Determine the [X, Y] coordinate at the center of the cell enclosing the given text.  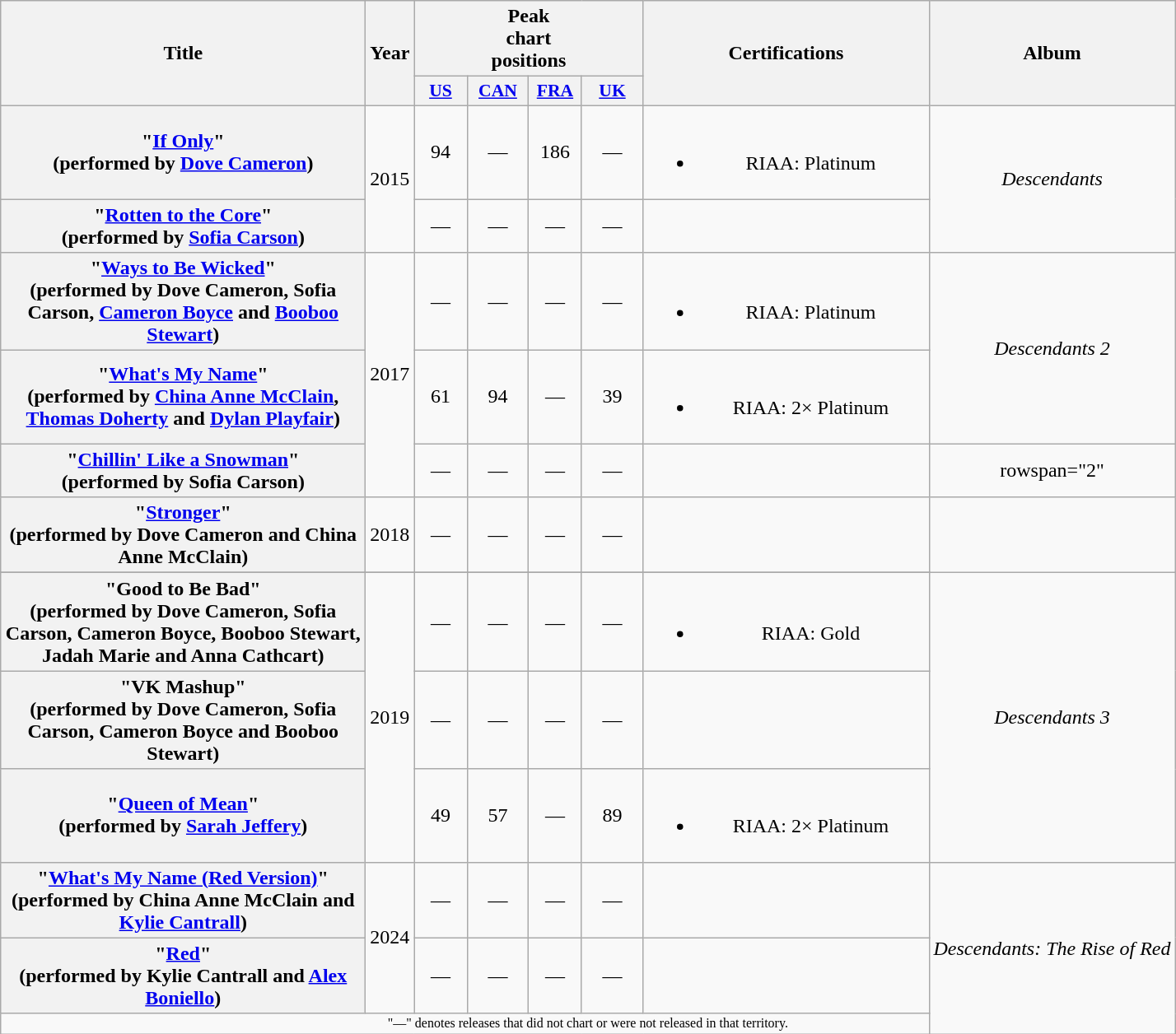
Descendants [1052, 179]
rowspan="2" [1052, 471]
"What's My Name (Red Version)" (performed by China Anne McClain and Kylie Cantrall) [183, 900]
"Ways to Be Wicked"(performed by Dove Cameron, Sofia Carson, Cameron Boyce and Booboo Stewart) [183, 301]
"Stronger" (performed by Dove Cameron and China Anne McClain) [183, 535]
Descendants 3 [1052, 718]
2015 [390, 179]
Peak chart positions [529, 39]
Descendants: The Rise of Red [1052, 948]
"Rotten to the Core"(performed by Sofia Carson) [183, 226]
"Queen of Mean" (performed by Sarah Jeffery) [183, 815]
Descendants 2 [1052, 348]
Year [390, 54]
89 [613, 815]
Certifications [786, 54]
"—" denotes releases that did not chart or were not released in that territory. [588, 1023]
49 [441, 815]
2024 [390, 938]
"VK Mashup"(performed by Dove Cameron, Sofia Carson, Cameron Boyce and Booboo Stewart) [183, 720]
186 [555, 151]
"If Only"(performed by Dove Cameron) [183, 151]
UK [613, 91]
US [441, 91]
2019 [390, 718]
RIAA: Gold [786, 622]
"Red"(performed by Kylie Cantrall and Alex Boniello) [183, 976]
"What's My Name"(performed by China Anne McClain, Thomas Doherty and Dylan Playfair) [183, 397]
61 [441, 397]
Album [1052, 54]
2017 [390, 375]
57 [497, 815]
2018 [390, 535]
"Good to Be Bad" (performed by Dove Cameron, Sofia Carson, Cameron Boyce, Booboo Stewart, Jadah Marie and Anna Cathcart) [183, 622]
FRA [555, 91]
Title [183, 54]
CAN [497, 91]
39 [613, 397]
"Chillin' Like a Snowman"(performed by Sofia Carson) [183, 471]
